From the cell containing the given text, extract its center point as (x, y) coordinate. 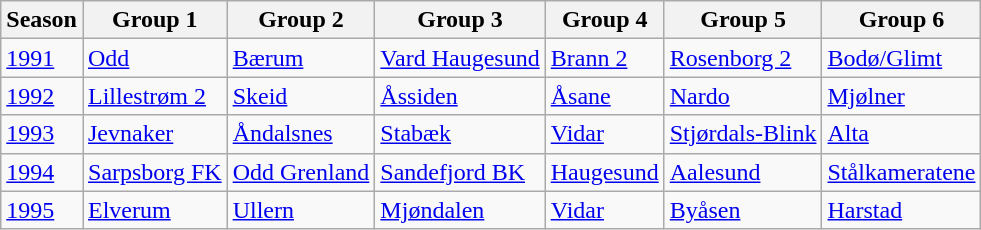
Bærum (301, 58)
Group 4 (604, 20)
Stjørdals-Blink (743, 134)
Lillestrøm 2 (154, 96)
Haugesund (604, 172)
1991 (42, 58)
Alta (902, 134)
Group 2 (301, 20)
Bodø/Glimt (902, 58)
Harstad (902, 210)
Jevnaker (154, 134)
1994 (42, 172)
Season (42, 20)
Sandefjord BK (460, 172)
Odd Grenland (301, 172)
1992 (42, 96)
Sarpsborg FK (154, 172)
Elverum (154, 210)
Group 5 (743, 20)
Byåsen (743, 210)
Mjøndalen (460, 210)
Mjølner (902, 96)
Vard Haugesund (460, 58)
Nardo (743, 96)
Åndalsnes (301, 134)
Group 3 (460, 20)
1995 (42, 210)
1993 (42, 134)
Stabæk (460, 134)
Stålkameratene (902, 172)
Brann 2 (604, 58)
Rosenborg 2 (743, 58)
Aalesund (743, 172)
Åssiden (460, 96)
Odd (154, 58)
Skeid (301, 96)
Åsane (604, 96)
Ullern (301, 210)
Group 6 (902, 20)
Group 1 (154, 20)
